Return the [X, Y] coordinate for the center point of the cell that contains the specified text.  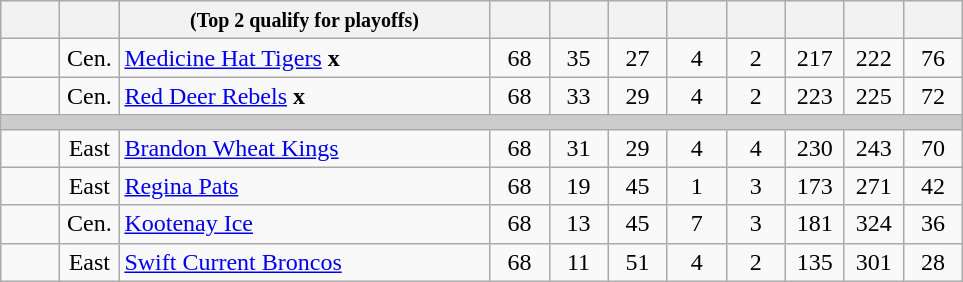
19 [578, 186]
Brandon Wheat Kings [304, 148]
135 [814, 262]
225 [874, 96]
217 [814, 58]
271 [874, 186]
7 [696, 224]
51 [638, 262]
223 [814, 96]
1 [696, 186]
28 [932, 262]
76 [932, 58]
Medicine Hat Tigers x [304, 58]
Swift Current Broncos [304, 262]
72 [932, 96]
11 [578, 262]
13 [578, 224]
36 [932, 224]
222 [874, 58]
301 [874, 262]
35 [578, 58]
243 [874, 148]
27 [638, 58]
Regina Pats [304, 186]
173 [814, 186]
Red Deer Rebels x [304, 96]
181 [814, 224]
31 [578, 148]
Kootenay Ice [304, 224]
70 [932, 148]
230 [814, 148]
33 [578, 96]
324 [874, 224]
42 [932, 186]
(Top 2 qualify for playoffs) [304, 20]
